Locate the cell with the specified text and output its (X, Y) center coordinate. 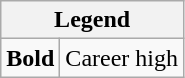
Legend (92, 20)
Bold (30, 58)
Career high (122, 58)
